Determine the (x, y) coordinate at the center of the cell enclosing the given text.  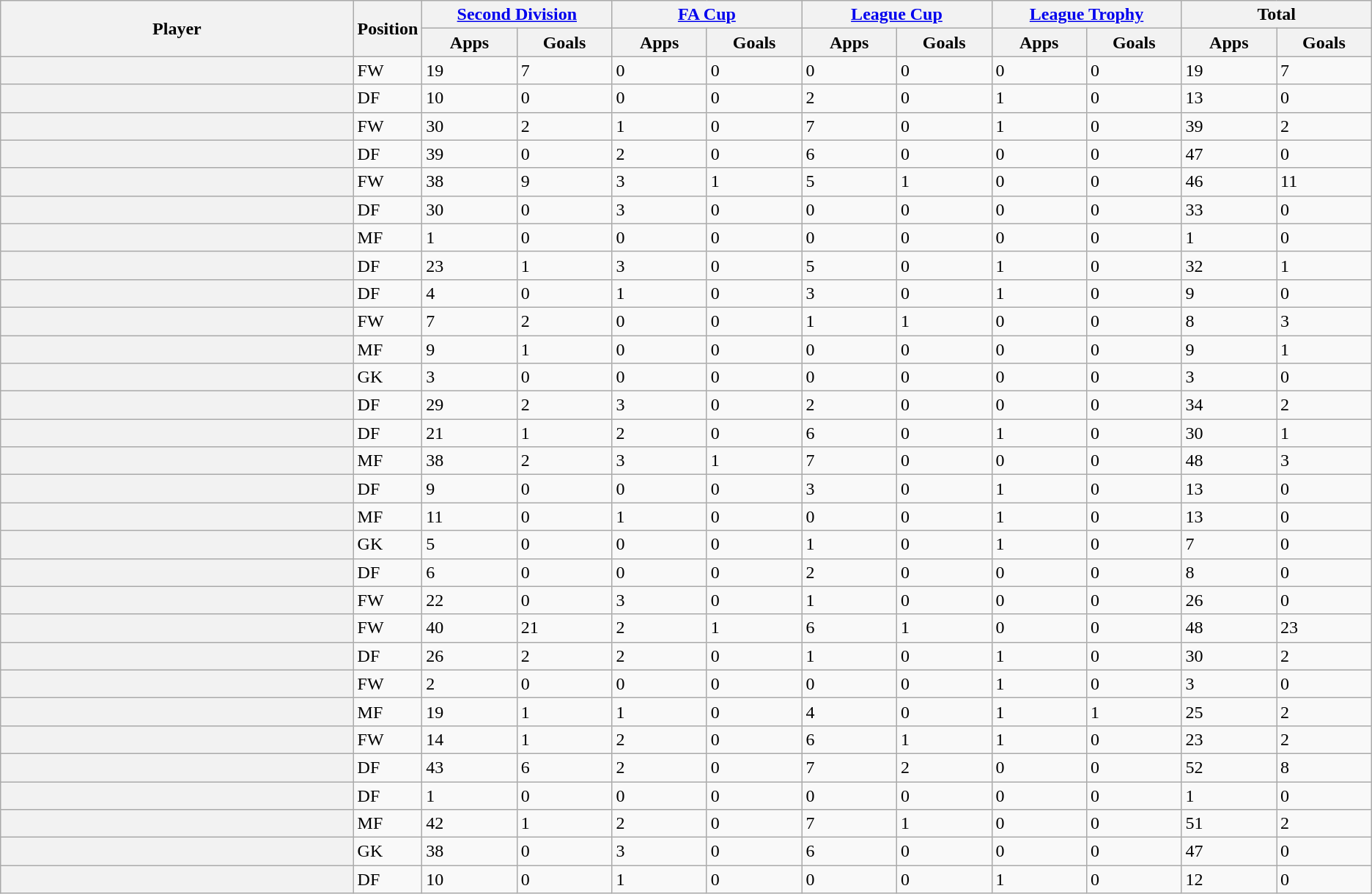
League Trophy (1086, 15)
40 (469, 628)
Position (388, 29)
League Cup (897, 15)
Player (177, 29)
12 (1228, 879)
33 (1228, 210)
FA Cup (707, 15)
25 (1228, 712)
14 (469, 739)
51 (1228, 824)
34 (1228, 405)
46 (1228, 182)
29 (469, 405)
Second Division (517, 15)
32 (1228, 265)
42 (469, 824)
Total (1277, 15)
43 (469, 767)
22 (469, 600)
52 (1228, 767)
